Search for the cell housing the specified text and yield its [x, y] center coordinate. 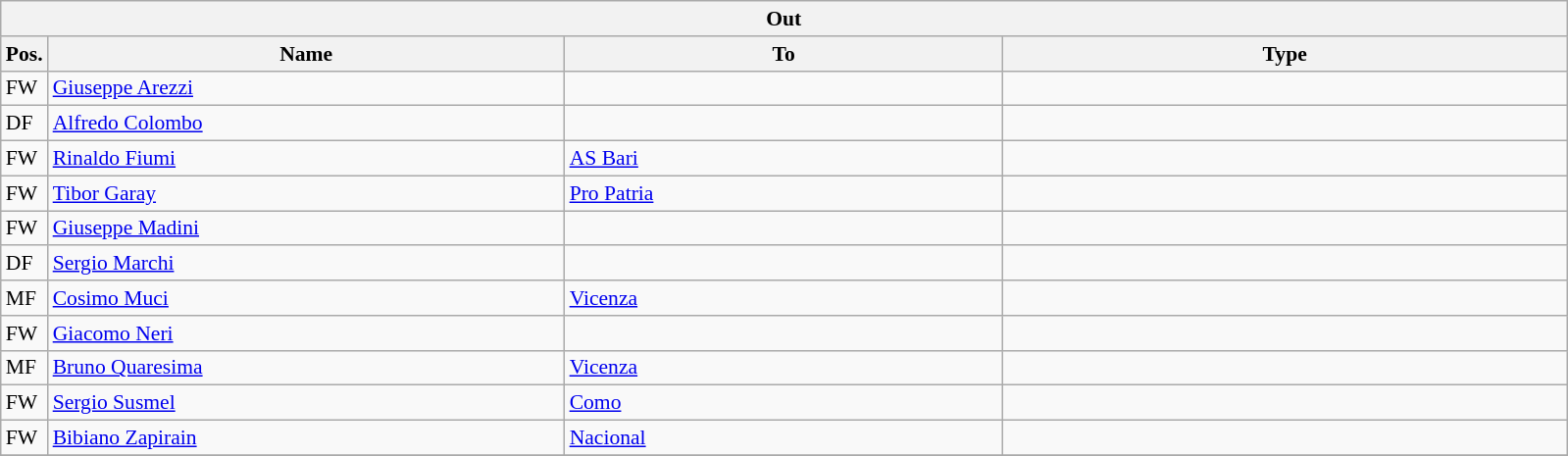
Pos. [25, 54]
Pro Patria [784, 193]
Sergio Marchi [306, 264]
Bibiano Zapirain [306, 438]
Out [784, 19]
AS Bari [784, 159]
Giuseppe Arezzi [306, 88]
Giacomo Neri [306, 333]
Tibor Garay [306, 193]
Type [1285, 54]
Rinaldo Fiumi [306, 159]
Como [784, 403]
Cosimo Muci [306, 298]
Giuseppe Madini [306, 228]
Nacional [784, 438]
Name [306, 54]
To [784, 54]
Alfredo Colombo [306, 124]
Bruno Quaresima [306, 368]
Sergio Susmel [306, 403]
